Capture the cell that displays the provided text and extract its (x, y) central coordinate. 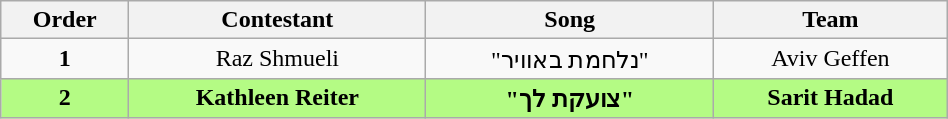
"נלחמת באוויר" (570, 59)
Song (570, 20)
Raz Shmueli (278, 59)
1 (65, 59)
Kathleen Reiter (278, 98)
Contestant (278, 20)
2 (65, 98)
"צועקת לך" (570, 98)
Aviv Geffen (830, 59)
Team (830, 20)
Order (65, 20)
Sarit Hadad (830, 98)
